For the text-containing cell, return its midpoint in [x, y] coordinate format. 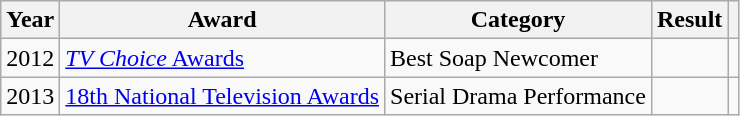
Category [518, 20]
2012 [30, 58]
18th National Television Awards [222, 96]
2013 [30, 96]
Year [30, 20]
Award [222, 20]
Result [689, 20]
Best Soap Newcomer [518, 58]
Serial Drama Performance [518, 96]
TV Choice Awards [222, 58]
